Return the [x, y] coordinate for the center point of the cell that contains the specified text.  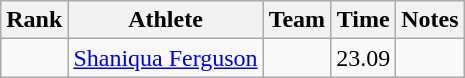
Shaniqua Ferguson [166, 58]
Time [364, 20]
Team [297, 20]
Notes [430, 20]
23.09 [364, 58]
Rank [34, 20]
Athlete [166, 20]
